Return the [x, y] coordinate for the center point of the cell that contains the specified text.  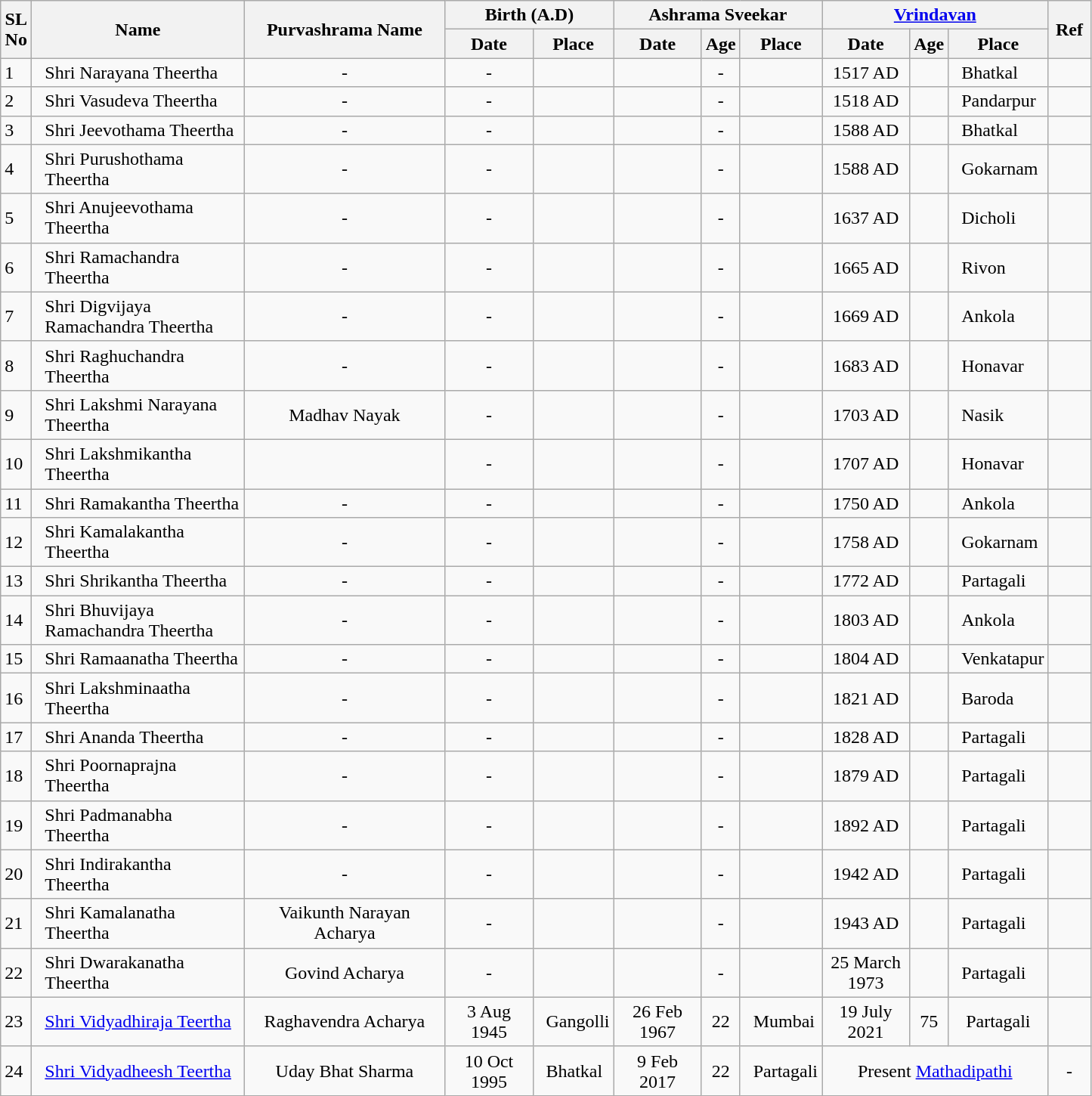
1683 AD [866, 366]
4 [17, 169]
17 [17, 737]
Madhav Nayak [345, 414]
Present Mathadipathi [936, 1070]
14 [17, 620]
Birth (A.D) [529, 15]
11 [17, 503]
Baroda [998, 698]
Shri Digvijaya Ramachandra Theertha [138, 316]
Shri Poornaprajna Theertha [138, 776]
3 Aug 1945 [489, 1022]
Shri Padmanabha Theertha [138, 825]
Gangolli [573, 1022]
12 [17, 543]
1821 AD [866, 698]
Ashrama Sveekar [718, 15]
Nasik [998, 414]
6 [17, 268]
1518 AD [866, 101]
1942 AD [866, 874]
1750 AD [866, 503]
Shri Kamalakantha Theertha [138, 543]
1828 AD [866, 737]
20 [17, 874]
Shri Ananda Theertha [138, 737]
Shri Ramaanatha Theertha [138, 659]
Rivon [998, 268]
1758 AD [866, 543]
3 [17, 130]
Name [138, 29]
1772 AD [866, 581]
Venkatapur [998, 659]
Shri Jeevothama Theertha [138, 130]
25 March 1973 [866, 972]
1 [17, 73]
Shri Indirakantha Theertha [138, 874]
13 [17, 581]
2 [17, 101]
18 [17, 776]
7 [17, 316]
Shri Lakshmikantha Theertha [138, 464]
1804 AD [866, 659]
Dicholi [998, 218]
SL No [17, 29]
Shri Purushothama Theertha [138, 169]
75 [930, 1022]
8 [17, 366]
Vrindavan [936, 15]
9 [17, 414]
16 [17, 698]
Shri Bhuvijaya Ramachandra Theertha [138, 620]
Shri Ramachandra Theertha [138, 268]
Shri Dwarakanatha Theertha [138, 972]
1703 AD [866, 414]
1637 AD [866, 218]
Pandarpur [998, 101]
1879 AD [866, 776]
26 Feb 1967 [657, 1022]
Shri Kamalanatha Theertha [138, 924]
Govind Acharya [345, 972]
1669 AD [866, 316]
24 [17, 1070]
19 July 2021 [866, 1022]
Ref [1069, 29]
Purvashrama Name [345, 29]
Shri Ramakantha Theertha [138, 503]
Shri Vidyadhiraja Teertha [138, 1022]
9 Feb 2017 [657, 1070]
1665 AD [866, 268]
1803 AD [866, 620]
15 [17, 659]
Shri Shrikantha Theertha [138, 581]
Shri Raghuchandra Theertha [138, 366]
1707 AD [866, 464]
1517 AD [866, 73]
Raghavendra Acharya [345, 1022]
Shri Narayana Theertha [138, 73]
Vaikunth Narayan Acharya [345, 924]
Mumbai [781, 1022]
1943 AD [866, 924]
Shri Lakshminaatha Theertha [138, 698]
Shri Anujeevothama Theertha [138, 218]
10 Oct 1995 [489, 1070]
21 [17, 924]
Uday Bhat Sharma [345, 1070]
10 [17, 464]
5 [17, 218]
19 [17, 825]
Shri Vasudeva Theertha [138, 101]
Shri Lakshmi Narayana Theertha [138, 414]
23 [17, 1022]
Shri Vidyadheesh Teertha [138, 1070]
1892 AD [866, 825]
